Return the [x, y] coordinate for the center point of the cell that contains the specified text.  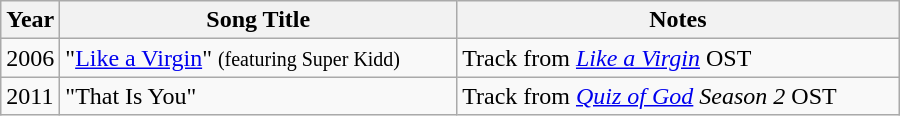
Notes [678, 20]
2011 [30, 96]
Year [30, 20]
"That Is You" [258, 96]
Song Title [258, 20]
"Like a Virgin" (featuring Super Kidd) [258, 58]
Track from Quiz of God Season 2 OST [678, 96]
2006 [30, 58]
Track from Like a Virgin OST [678, 58]
